Locate the cell with the specified text and output its (x, y) center coordinate. 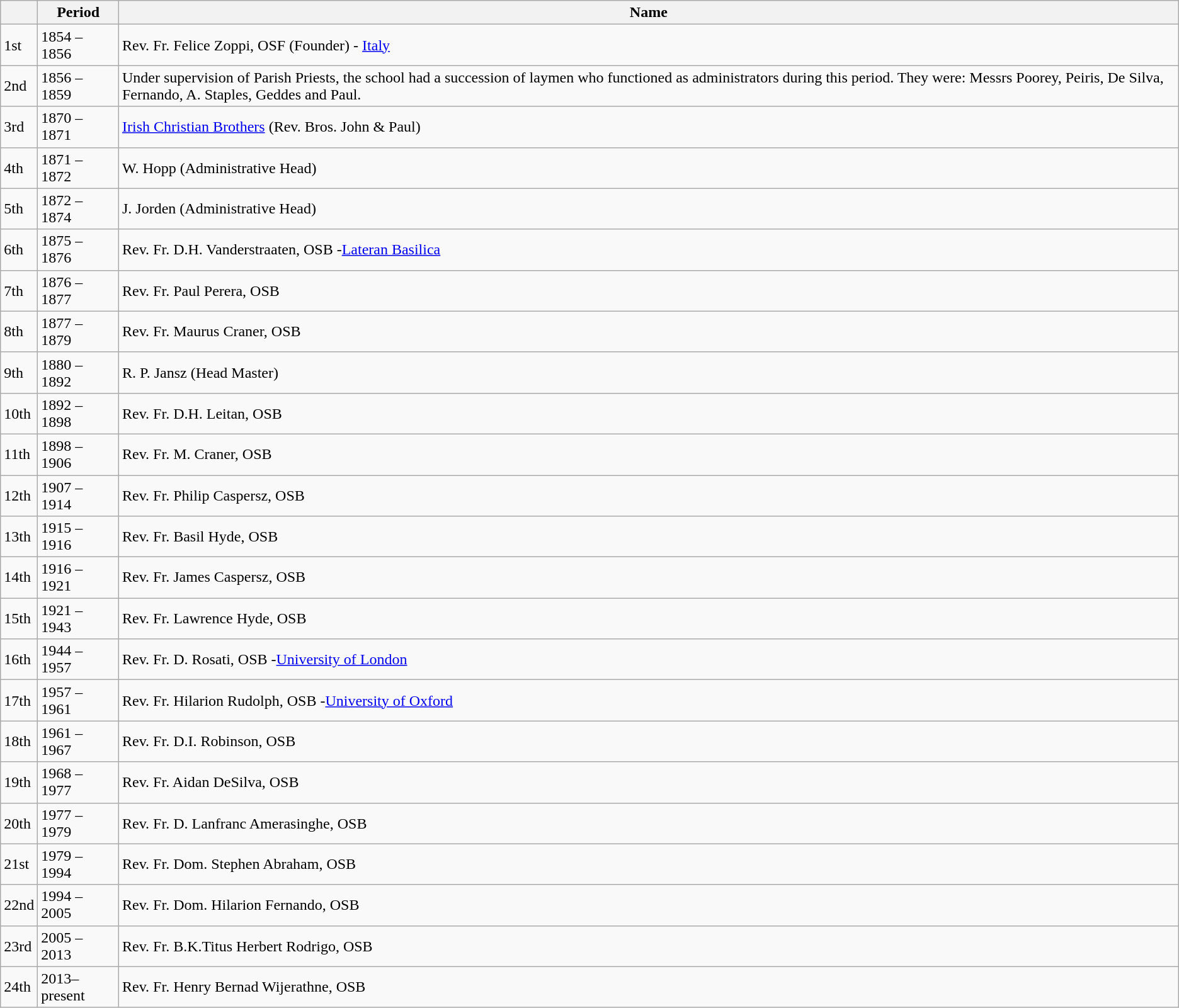
2005 – 2013 (78, 946)
8th (19, 331)
1875 – 1876 (78, 249)
1957 – 1961 (78, 700)
1961 – 1967 (78, 742)
Period (78, 13)
17th (19, 700)
Irish Christian Brothers (Rev. Bros. John & Paul) (649, 127)
1871 – 1872 (78, 167)
1968 – 1977 (78, 782)
20th (19, 824)
23rd (19, 946)
1979 – 1994 (78, 864)
22nd (19, 905)
1921 – 1943 (78, 618)
Rev. Fr. Dom. Hilarion Fernando, OSB (649, 905)
Rev. Fr. Dom. Stephen Abraham, OSB (649, 864)
1854 – 1856 (78, 45)
Rev. Fr. Henry Bernad Wijerathne, OSB (649, 987)
Rev. Fr. Hilarion Rudolph, OSB -University of Oxford (649, 700)
18th (19, 742)
Rev. Fr. Paul Perera, OSB (649, 291)
9th (19, 373)
1898 – 1906 (78, 455)
Rev. Fr. James Caspersz, OSB (649, 578)
1944 – 1957 (78, 660)
Rev. Fr. D.H. Leitan, OSB (649, 413)
10th (19, 413)
1892 – 1898 (78, 413)
3rd (19, 127)
1st (19, 45)
Rev. Fr. D.I. Robinson, OSB (649, 742)
1856 – 1859 (78, 86)
21st (19, 864)
19th (19, 782)
2nd (19, 86)
Name (649, 13)
Rev. Fr. D. Rosati, OSB -University of London (649, 660)
W. Hopp (Administrative Head) (649, 167)
Rev. Fr. Philip Caspersz, OSB (649, 495)
Rev. Fr. M. Craner, OSB (649, 455)
1977 – 1979 (78, 824)
2013–present (78, 987)
1870 – 1871 (78, 127)
15th (19, 618)
1880 – 1892 (78, 373)
13th (19, 536)
Rev. Fr. Maurus Craner, OSB (649, 331)
Rev. Fr. Basil Hyde, OSB (649, 536)
Rev. Fr. B.K.Titus Herbert Rodrigo, OSB (649, 946)
1915 – 1916 (78, 536)
11th (19, 455)
12th (19, 495)
R. P. Jansz (Head Master) (649, 373)
Rev. Fr. D. Lanfranc Amerasinghe, OSB (649, 824)
1877 – 1879 (78, 331)
J. Jorden (Administrative Head) (649, 209)
1907 – 1914 (78, 495)
14th (19, 578)
1876 – 1877 (78, 291)
Rev. Fr. Aidan DeSilva, OSB (649, 782)
4th (19, 167)
Rev. Fr. Lawrence Hyde, OSB (649, 618)
Rev. Fr. Felice Zoppi, OSF (Founder) - Italy (649, 45)
6th (19, 249)
24th (19, 987)
16th (19, 660)
1872 – 1874 (78, 209)
7th (19, 291)
Rev. Fr. D.H. Vanderstraaten, OSB -Lateran Basilica (649, 249)
1994 – 2005 (78, 905)
5th (19, 209)
1916 – 1921 (78, 578)
